Pinpoint the cell where the given text exists, returning its (X, Y) midpoint coordinate. 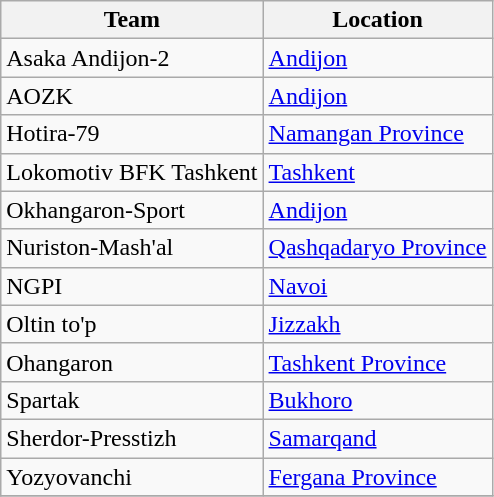
Tashkent Province (378, 362)
AOZK (132, 96)
Okhangaron-Sport (132, 210)
Namangan Province (378, 134)
Ohangaron (132, 362)
Qashqadaryo Province (378, 248)
Sherdor-Presstizh (132, 438)
Bukhoro (378, 400)
Nuriston-Mash'al (132, 248)
Spartak (132, 400)
Samarqand (378, 438)
Jizzakh (378, 324)
Oltin to'p (132, 324)
Lokomotiv BFK Tashkent (132, 172)
Yozyovanchi (132, 477)
Hotira-79 (132, 134)
Location (378, 20)
Tashkent (378, 172)
Fergana Province (378, 477)
NGPI (132, 286)
Team (132, 20)
Navoi (378, 286)
Asaka Andijon-2 (132, 58)
